Find where the given text appears and provide that cell's center as (X, Y) coordinate. 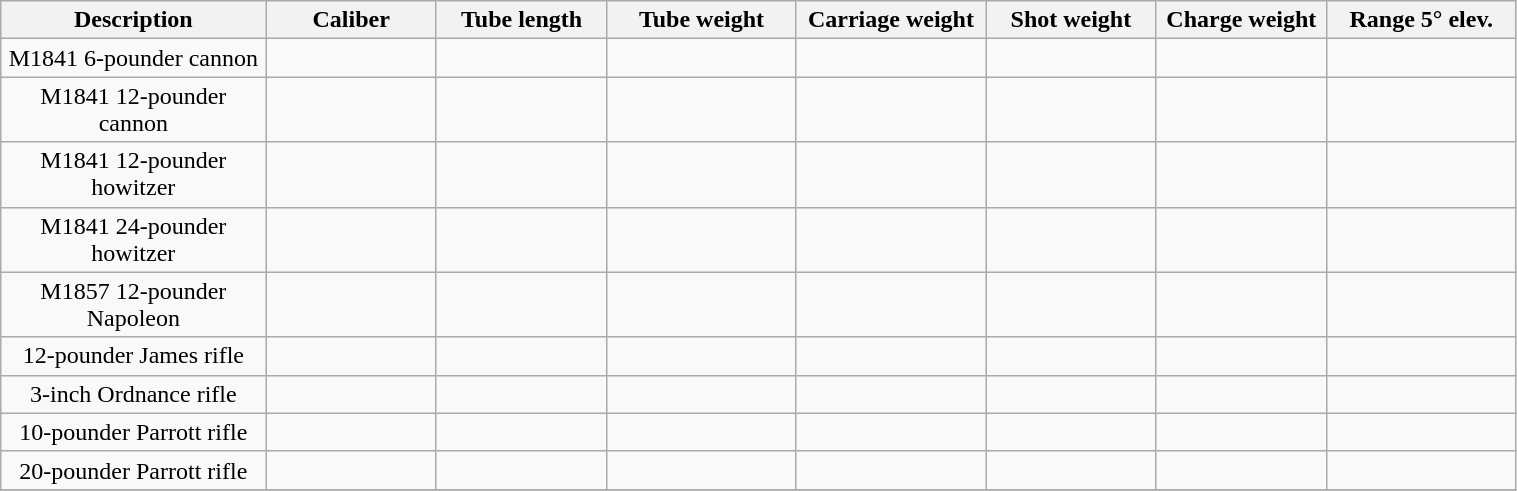
10-pounder Parrott rifle (134, 432)
12-pounder James rifle (134, 356)
Range 5° elev. (1422, 20)
3-inch Ordnance rifle (134, 394)
M1841 12-pounder howitzer (134, 174)
M1841 6-pounder cannon (134, 58)
20-pounder Parrott rifle (134, 470)
M1841 12-pounder cannon (134, 110)
M1857 12-pounder Napoleon (134, 304)
Tube weight (702, 20)
Tube length (521, 20)
Charge weight (1241, 20)
M1841 24-pounder howitzer (134, 240)
Shot weight (1071, 20)
Caliber (351, 20)
Description (134, 20)
Carriage weight (890, 20)
